Extract the (X, Y) coordinate from the center of the cell holding the provided text.  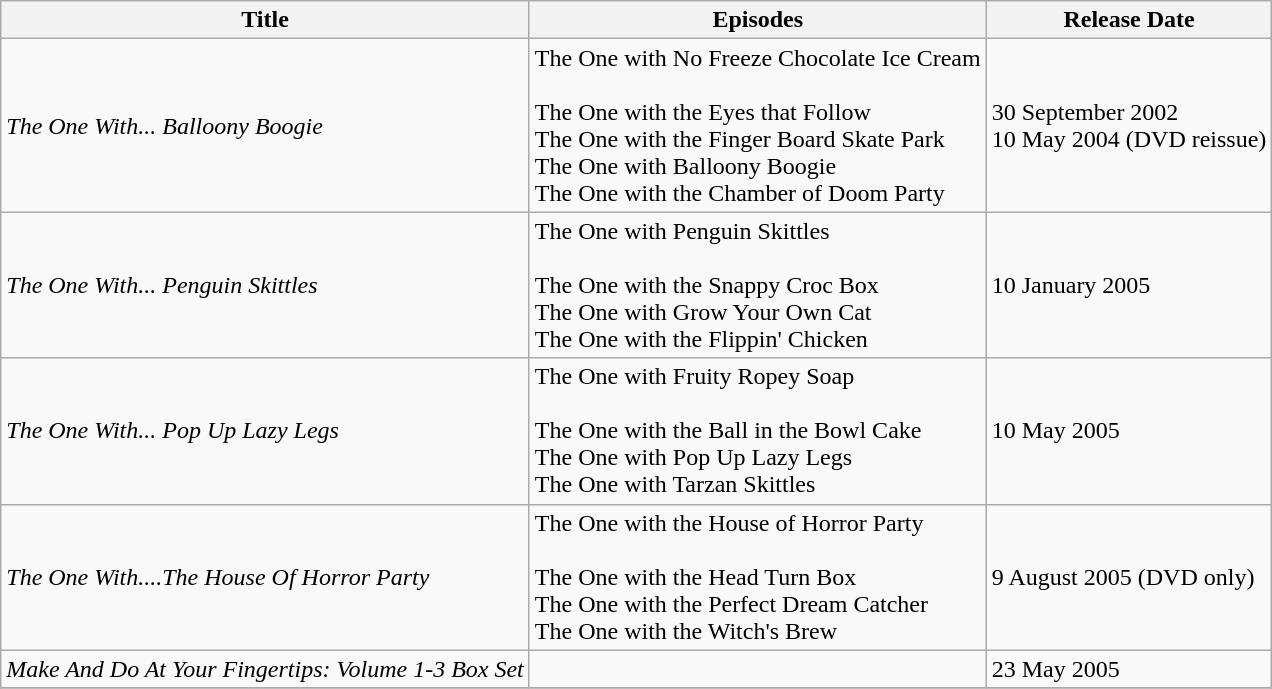
The One with Penguin SkittlesThe One with the Snappy Croc Box The One with Grow Your Own Cat The One with the Flippin' Chicken (758, 285)
The One With....The House Of Horror Party (266, 577)
23 May 2005 (1129, 669)
30 September 200210 May 2004 (DVD reissue) (1129, 126)
The One with the House of Horror PartyThe One with the Head Turn Box The One with the Perfect Dream Catcher The One with the Witch's Brew (758, 577)
The One with Fruity Ropey SoapThe One with the Ball in the Bowl Cake The One with Pop Up Lazy Legs The One with Tarzan Skittles (758, 431)
Title (266, 20)
9 August 2005 (DVD only) (1129, 577)
Episodes (758, 20)
The One With... Balloony Boogie (266, 126)
Release Date (1129, 20)
The One With... Pop Up Lazy Legs (266, 431)
Make And Do At Your Fingertips: Volume 1-3 Box Set (266, 669)
10 January 2005 (1129, 285)
The One With... Penguin Skittles (266, 285)
10 May 2005 (1129, 431)
